Find where the given text appears and provide that cell's center as (X, Y) coordinate. 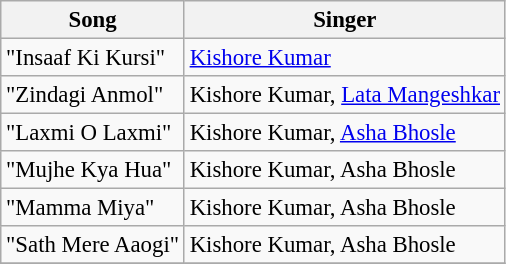
"Sath Mere Aaogi" (93, 245)
Kishore Kumar, Lata Mangeshkar (344, 95)
"Mamma Miya" (93, 208)
"Laxmi O Laxmi" (93, 133)
Song (93, 20)
"Zindagi Anmol" (93, 95)
"Mujhe Kya Hua" (93, 170)
Kishore Kumar (344, 58)
"Insaaf Ki Kursi" (93, 58)
Singer (344, 20)
